Determine the [X, Y] coordinate at the center of the cell enclosing the given text.  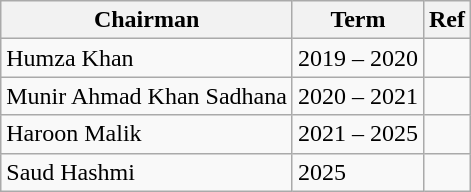
Ref [446, 20]
Chairman [147, 20]
2020 – 2021 [358, 96]
Haroon Malik [147, 134]
Saud Hashmi [147, 172]
2019 – 2020 [358, 58]
Term [358, 20]
Humza Khan [147, 58]
Munir Ahmad Khan Sadhana [147, 96]
2021 – 2025 [358, 134]
2025 [358, 172]
